Identify which cell holds the provided text, then report its [X, Y] central coordinate. 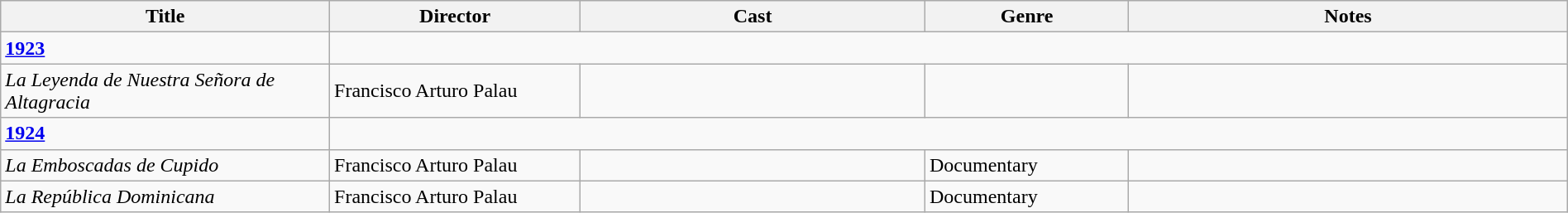
Title [165, 17]
1923 [165, 48]
1924 [165, 133]
Director [455, 17]
Cast [753, 17]
La República Dominicana [165, 196]
La Emboscadas de Cupido [165, 165]
Notes [1348, 17]
La Leyenda de Nuestra Señora de Altagracia [165, 91]
Genre [1026, 17]
